Detect which cell encompasses the target text, then output its (X, Y) center coordinate. 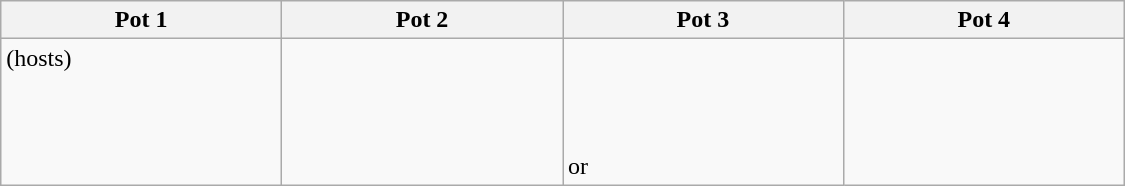
(hosts) (142, 112)
Pot 4 (984, 20)
or (702, 112)
Pot 3 (702, 20)
Pot 2 (422, 20)
Pot 1 (142, 20)
